Search for the cell housing the specified text and yield its [x, y] center coordinate. 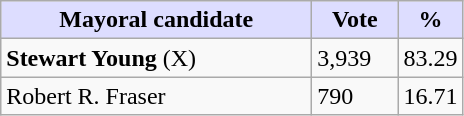
3,939 [355, 58]
Vote [355, 20]
790 [355, 96]
% [430, 20]
83.29 [430, 58]
Mayoral candidate [156, 20]
Stewart Young (X) [156, 58]
16.71 [430, 96]
Robert R. Fraser [156, 96]
